Capture the cell that displays the provided text and extract its (x, y) central coordinate. 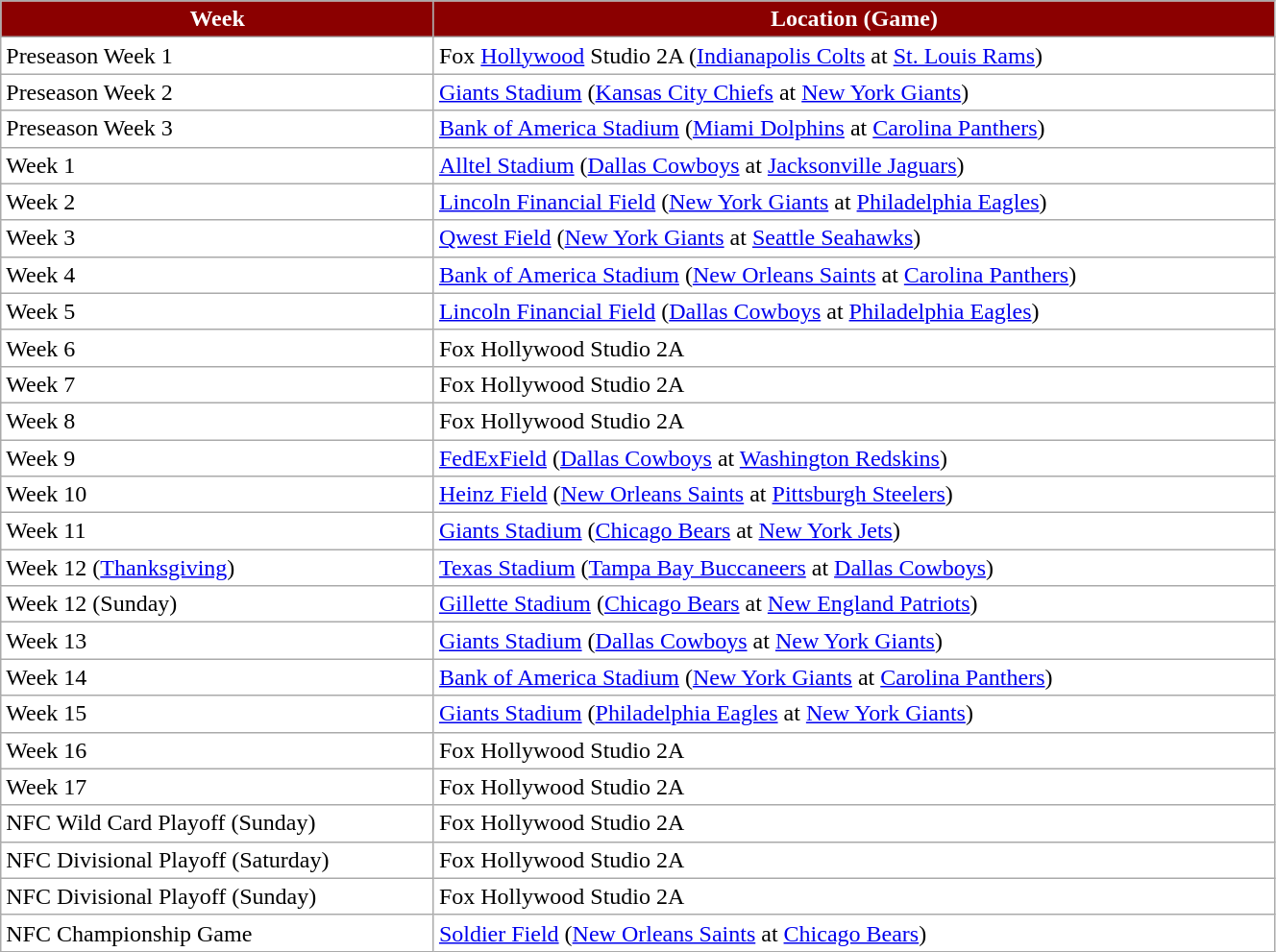
Qwest Field (New York Giants at Seattle Seahawks) (853, 238)
Giants Stadium (Dallas Cowboys at New York Giants) (853, 641)
Week 13 (217, 641)
Week 14 (217, 677)
Week 7 (217, 384)
Fox Hollywood Studio 2A (Indianapolis Colts at St. Louis Rams) (853, 56)
Preseason Week 3 (217, 129)
Giants Stadium (Philadelphia Eagles at New York Giants) (853, 714)
NFC Divisional Playoff (Saturday) (217, 860)
NFC Wild Card Playoff (Sunday) (217, 823)
Heinz Field (New Orleans Saints at Pittsburgh Steelers) (853, 495)
Week 15 (217, 714)
Soldier Field (New Orleans Saints at Chicago Bears) (853, 933)
Week 11 (217, 531)
Week 1 (217, 165)
Week 4 (217, 275)
Preseason Week 1 (217, 56)
Giants Stadium (Kansas City Chiefs at New York Giants) (853, 92)
Bank of America Stadium (Miami Dolphins at Carolina Panthers) (853, 129)
Week 10 (217, 495)
Week (217, 19)
Giants Stadium (Chicago Bears at New York Jets) (853, 531)
Location (Game) (853, 19)
Week 6 (217, 348)
Bank of America Stadium (New York Giants at Carolina Panthers) (853, 677)
Week 3 (217, 238)
FedExField (Dallas Cowboys at Washington Redskins) (853, 458)
Week 9 (217, 458)
Week 5 (217, 311)
Lincoln Financial Field (New York Giants at Philadelphia Eagles) (853, 202)
Week 16 (217, 750)
Week 12 (Thanksgiving) (217, 568)
Lincoln Financial Field (Dallas Cowboys at Philadelphia Eagles) (853, 311)
Week 8 (217, 421)
NFC Championship Game (217, 933)
Bank of America Stadium (New Orleans Saints at Carolina Panthers) (853, 275)
Week 17 (217, 787)
Preseason Week 2 (217, 92)
Gillette Stadium (Chicago Bears at New England Patriots) (853, 604)
NFC Divisional Playoff (Sunday) (217, 896)
Texas Stadium (Tampa Bay Buccaneers at Dallas Cowboys) (853, 568)
Alltel Stadium (Dallas Cowboys at Jacksonville Jaguars) (853, 165)
Week 12 (Sunday) (217, 604)
Week 2 (217, 202)
